Extract the [x, y] coordinate from the center of the cell holding the provided text.  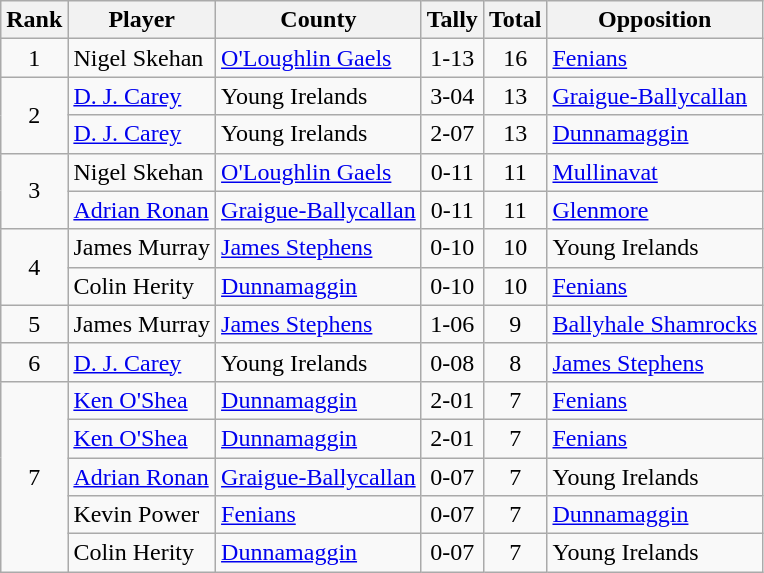
3-04 [452, 96]
Glenmore [655, 210]
Opposition [655, 20]
Ballyhale Shamrocks [655, 324]
Player [142, 20]
16 [515, 58]
9 [515, 324]
4 [34, 267]
Tally [452, 20]
0-08 [452, 362]
1-13 [452, 58]
5 [34, 324]
1-06 [452, 324]
8 [515, 362]
County [319, 20]
Kevin Power [142, 515]
Rank [34, 20]
1 [34, 58]
3 [34, 191]
2 [34, 115]
6 [34, 362]
Total [515, 20]
2-07 [452, 134]
Mullinavat [655, 172]
